Return the [x, y] coordinate for the center point of the cell that contains the specified text.  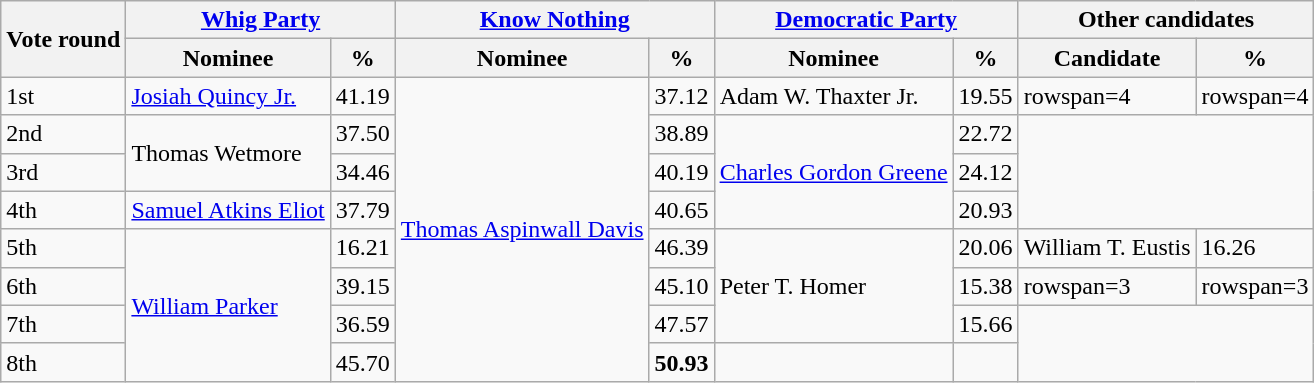
15.38 [986, 286]
Know Nothing [554, 20]
45.70 [362, 362]
37.12 [682, 96]
8th [64, 362]
38.89 [682, 134]
37.79 [362, 210]
Charles Gordon Greene [834, 172]
50.93 [682, 362]
3rd [64, 172]
Other candidates [1166, 20]
4th [64, 210]
37.50 [362, 134]
1st [64, 96]
Candidate [1107, 58]
47.57 [682, 324]
Democratic Party [866, 20]
Adam W. Thaxter Jr. [834, 96]
16.21 [362, 248]
40.65 [682, 210]
16.26 [1255, 248]
45.10 [682, 286]
Whig Party [260, 20]
Thomas Wetmore [228, 153]
5th [64, 248]
6th [64, 286]
19.55 [986, 96]
34.46 [362, 172]
William Parker [228, 305]
41.19 [362, 96]
Vote round [64, 39]
15.66 [986, 324]
46.39 [682, 248]
20.06 [986, 248]
36.59 [362, 324]
24.12 [986, 172]
20.93 [986, 210]
7th [64, 324]
40.19 [682, 172]
Thomas Aspinwall Davis [522, 229]
2nd [64, 134]
22.72 [986, 134]
Peter T. Homer [834, 286]
Josiah Quincy Jr. [228, 96]
William T. Eustis [1107, 248]
Samuel Atkins Eliot [228, 210]
39.15 [362, 286]
